Locate the cell with the specified text and output its (x, y) center coordinate. 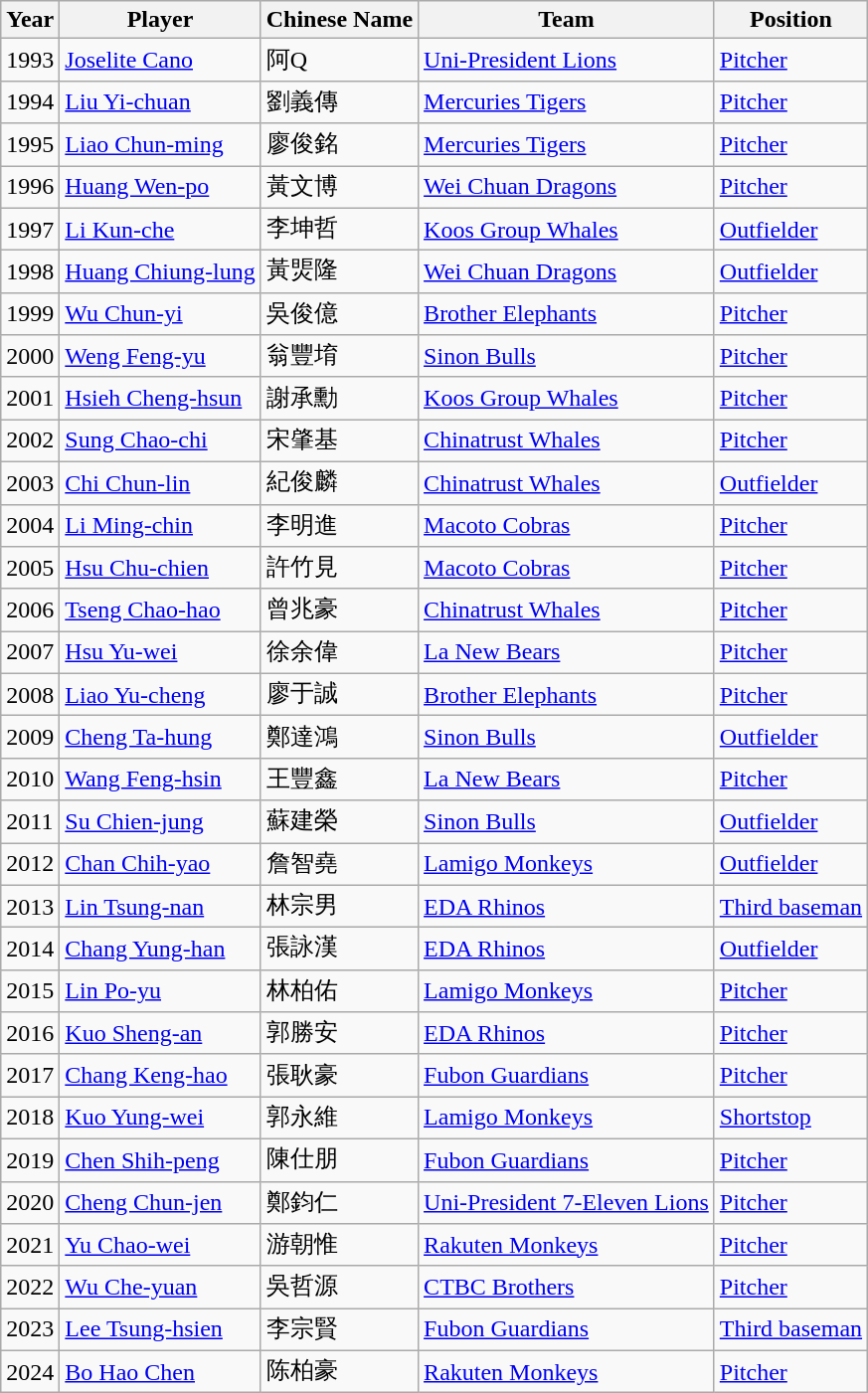
2023 (30, 1330)
2004 (30, 525)
吳俊億 (339, 314)
郭勝安 (339, 1034)
2007 (30, 652)
Position (790, 20)
1997 (30, 229)
李宗賢 (339, 1330)
CTBC Brothers (567, 1287)
Wu Chun-yi (160, 314)
1996 (30, 187)
Uni-President Lions (567, 60)
2017 (30, 1076)
2002 (30, 441)
Uni-President 7-Eleven Lions (567, 1203)
Kuo Sheng-an (160, 1034)
蘇建榮 (339, 821)
1995 (30, 145)
Kuo Yung-wei (160, 1118)
2012 (30, 865)
翁豐堉 (339, 356)
廖于誠 (339, 694)
Huang Chiung-lung (160, 272)
Chen Shih-peng (160, 1159)
紀俊麟 (339, 483)
2019 (30, 1159)
Chan Chih-yao (160, 865)
2000 (30, 356)
宋肇基 (339, 441)
李明進 (339, 525)
2020 (30, 1203)
李坤哲 (339, 229)
2009 (30, 738)
黃文博 (339, 187)
阿Q (339, 60)
Team (567, 20)
劉義傳 (339, 101)
2021 (30, 1245)
王豐鑫 (339, 780)
游朝惟 (339, 1245)
2015 (30, 990)
陈柏豪 (339, 1372)
1993 (30, 60)
徐余偉 (339, 652)
Chang Yung-han (160, 949)
Chinese Name (339, 20)
Lin Tsung-nan (160, 907)
Liao Yu-cheng (160, 694)
Bo Hao Chen (160, 1372)
2003 (30, 483)
Cheng Ta-hung (160, 738)
Year (30, 20)
2005 (30, 569)
Weng Feng-yu (160, 356)
2001 (30, 398)
Su Chien-jung (160, 821)
Tseng Chao-hao (160, 610)
Huang Wen-po (160, 187)
2024 (30, 1372)
2016 (30, 1034)
許竹見 (339, 569)
Hsu Yu-wei (160, 652)
Li Kun-che (160, 229)
林宗男 (339, 907)
2022 (30, 1287)
Shortstop (790, 1118)
2010 (30, 780)
Player (160, 20)
張耿豪 (339, 1076)
Liao Chun-ming (160, 145)
2006 (30, 610)
張詠漢 (339, 949)
郭永維 (339, 1118)
2013 (30, 907)
林柏佑 (339, 990)
2014 (30, 949)
黃煚隆 (339, 272)
陳仕朋 (339, 1159)
1999 (30, 314)
2008 (30, 694)
Cheng Chun-jen (160, 1203)
謝承勳 (339, 398)
Sung Chao-chi (160, 441)
廖俊銘 (339, 145)
Joselite Cano (160, 60)
鄭鈞仁 (339, 1203)
Yu Chao-wei (160, 1245)
鄭達鴻 (339, 738)
Chang Keng-hao (160, 1076)
2018 (30, 1118)
Wang Feng-hsin (160, 780)
Wu Che-yuan (160, 1287)
Chi Chun-lin (160, 483)
2011 (30, 821)
1998 (30, 272)
Li Ming-chin (160, 525)
Lin Po-yu (160, 990)
詹智堯 (339, 865)
Liu Yi-chuan (160, 101)
曾兆豪 (339, 610)
吳哲源 (339, 1287)
1994 (30, 101)
Lee Tsung-hsien (160, 1330)
Hsieh Cheng-hsun (160, 398)
Hsu Chu-chien (160, 569)
